Extract the (x, y) coordinate from the center of the cell holding the provided text.  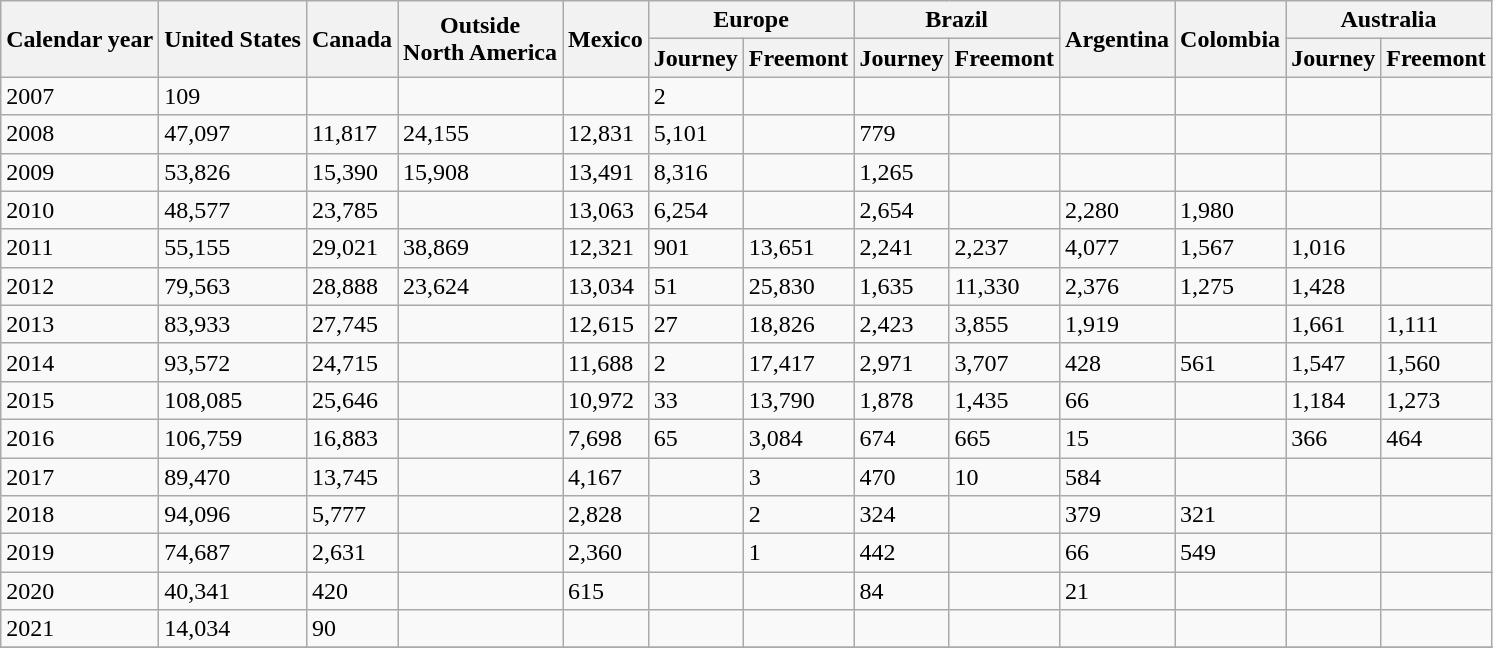
5,101 (696, 134)
3,855 (1004, 324)
23,785 (352, 210)
12,615 (606, 324)
1,273 (1436, 400)
366 (1334, 438)
2015 (80, 400)
25,646 (352, 400)
428 (1118, 362)
2,237 (1004, 248)
1,567 (1230, 248)
17,417 (798, 362)
Argentina (1118, 39)
89,470 (233, 477)
1,919 (1118, 324)
108,085 (233, 400)
6,254 (696, 210)
2016 (80, 438)
24,715 (352, 362)
15,390 (352, 172)
24,155 (480, 134)
47,097 (233, 134)
3,084 (798, 438)
10 (1004, 477)
1,016 (1334, 248)
1,111 (1436, 324)
Mexico (606, 39)
779 (902, 134)
109 (233, 96)
2010 (80, 210)
55,155 (233, 248)
2018 (80, 515)
464 (1436, 438)
11,817 (352, 134)
United States (233, 39)
584 (1118, 477)
1 (798, 553)
29,021 (352, 248)
12,831 (606, 134)
321 (1230, 515)
5,777 (352, 515)
11,330 (1004, 286)
2,241 (902, 248)
2008 (80, 134)
48,577 (233, 210)
2021 (80, 629)
901 (696, 248)
1,635 (902, 286)
Colombia (1230, 39)
2007 (80, 96)
83,933 (233, 324)
65 (696, 438)
420 (352, 591)
665 (1004, 438)
1,184 (1334, 400)
Brazil (957, 20)
14,034 (233, 629)
13,491 (606, 172)
1,560 (1436, 362)
11,688 (606, 362)
15,908 (480, 172)
615 (606, 591)
379 (1118, 515)
2,280 (1118, 210)
13,651 (798, 248)
1,275 (1230, 286)
93,572 (233, 362)
1,428 (1334, 286)
27 (696, 324)
33 (696, 400)
1,980 (1230, 210)
442 (902, 553)
2,376 (1118, 286)
3,707 (1004, 362)
8,316 (696, 172)
84 (902, 591)
1,547 (1334, 362)
2013 (80, 324)
2011 (80, 248)
2,654 (902, 210)
Calendar year (80, 39)
79,563 (233, 286)
25,830 (798, 286)
2019 (80, 553)
324 (902, 515)
4,077 (1118, 248)
13,745 (352, 477)
16,883 (352, 438)
21 (1118, 591)
27,745 (352, 324)
23,624 (480, 286)
1,435 (1004, 400)
3 (798, 477)
4,167 (606, 477)
OutsideNorth America (480, 39)
Europe (751, 20)
2,971 (902, 362)
2,423 (902, 324)
561 (1230, 362)
90 (352, 629)
53,826 (233, 172)
12,321 (606, 248)
10,972 (606, 400)
1,265 (902, 172)
2020 (80, 591)
Canada (352, 39)
51 (696, 286)
2017 (80, 477)
549 (1230, 553)
13,063 (606, 210)
1,878 (902, 400)
74,687 (233, 553)
2009 (80, 172)
13,790 (798, 400)
38,869 (480, 248)
2014 (80, 362)
2,828 (606, 515)
15 (1118, 438)
Australia (1389, 20)
2012 (80, 286)
674 (902, 438)
1,661 (1334, 324)
106,759 (233, 438)
13,034 (606, 286)
94,096 (233, 515)
18,826 (798, 324)
28,888 (352, 286)
470 (902, 477)
2,360 (606, 553)
2,631 (352, 553)
40,341 (233, 591)
7,698 (606, 438)
